Return the [x, y] coordinate for the center point of the cell that contains the specified text.  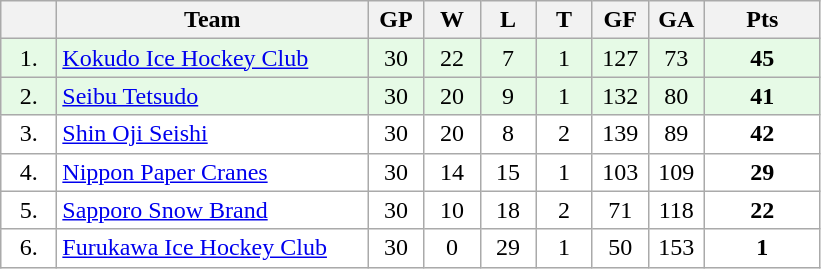
T [564, 20]
10 [452, 210]
127 [620, 58]
89 [676, 134]
8 [508, 134]
42 [762, 134]
103 [620, 172]
Sapporo Snow Brand [212, 210]
73 [676, 58]
GA [676, 20]
41 [762, 96]
GF [620, 20]
71 [620, 210]
139 [620, 134]
3. [29, 134]
6. [29, 248]
Nippon Paper Cranes [212, 172]
2. [29, 96]
15 [508, 172]
45 [762, 58]
14 [452, 172]
9 [508, 96]
5. [29, 210]
50 [620, 248]
Seibu Tetsudo [212, 96]
W [452, 20]
0 [452, 248]
18 [508, 210]
80 [676, 96]
Team [212, 20]
Kokudo Ice Hockey Club [212, 58]
7 [508, 58]
L [508, 20]
118 [676, 210]
Shin Oji Seishi [212, 134]
132 [620, 96]
153 [676, 248]
4. [29, 172]
GP [396, 20]
Furukawa Ice Hockey Club [212, 248]
Pts [762, 20]
109 [676, 172]
1. [29, 58]
